Identify which cell holds the provided text, then report its (X, Y) central coordinate. 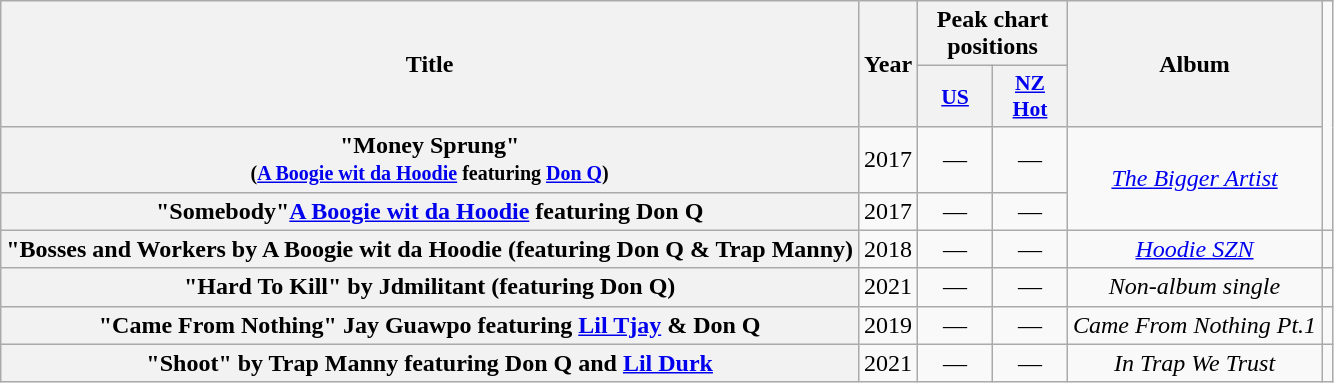
"Shoot" by Trap Manny featuring Don Q and Lil Durk (430, 363)
"Bosses and Workers by A Boogie wit da Hoodie (featuring Don Q & Trap Manny) (430, 249)
Title (430, 64)
Hoodie SZN (1194, 249)
Came From Nothing Pt.1 (1194, 325)
"Came From Nothing" Jay Guawpo featuring Lil Tjay & Don Q (430, 325)
"Hard To Kill" by Jdmilitant (featuring Don Q) (430, 287)
In Trap We Trust (1194, 363)
NZHot (1030, 96)
Album (1194, 64)
US (956, 96)
2019 (888, 325)
2018 (888, 249)
Year (888, 64)
"Somebody"A Boogie wit da Hoodie featuring Don Q (430, 211)
The Bigger Artist (1194, 178)
Peak chart positions (993, 34)
Non-album single (1194, 287)
"Money Sprung"(A Boogie wit da Hoodie featuring Don Q) (430, 160)
